For the text-containing cell, return its midpoint in (X, Y) coordinate format. 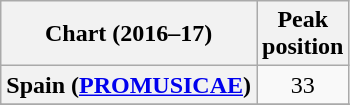
Chart (2016–17) (129, 34)
Peak position (303, 34)
33 (303, 85)
Spain (PROMUSICAE) (129, 85)
